Identify which cell holds the provided text, then report its [x, y] central coordinate. 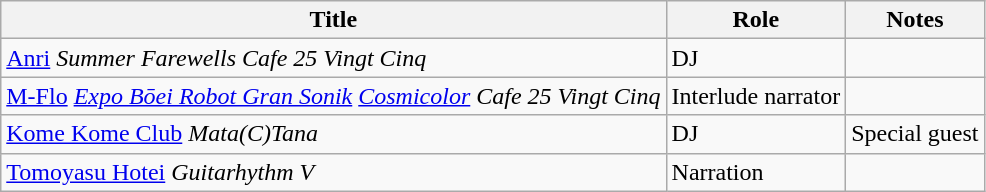
Tomoyasu Hotei Guitarhythm V [334, 172]
Notes [915, 20]
Kome Kome Club Mata(C)Tana [334, 134]
Title [334, 20]
Special guest [915, 134]
M-Flo Expo Bōei Robot Gran Sonik Cosmicolor Cafe 25 Vingt Cinq [334, 96]
Anri Summer Farewells Cafe 25 Vingt Cinq [334, 58]
Narration [756, 172]
Interlude narrator [756, 96]
Role [756, 20]
